For the text-containing cell, return its midpoint in (X, Y) coordinate format. 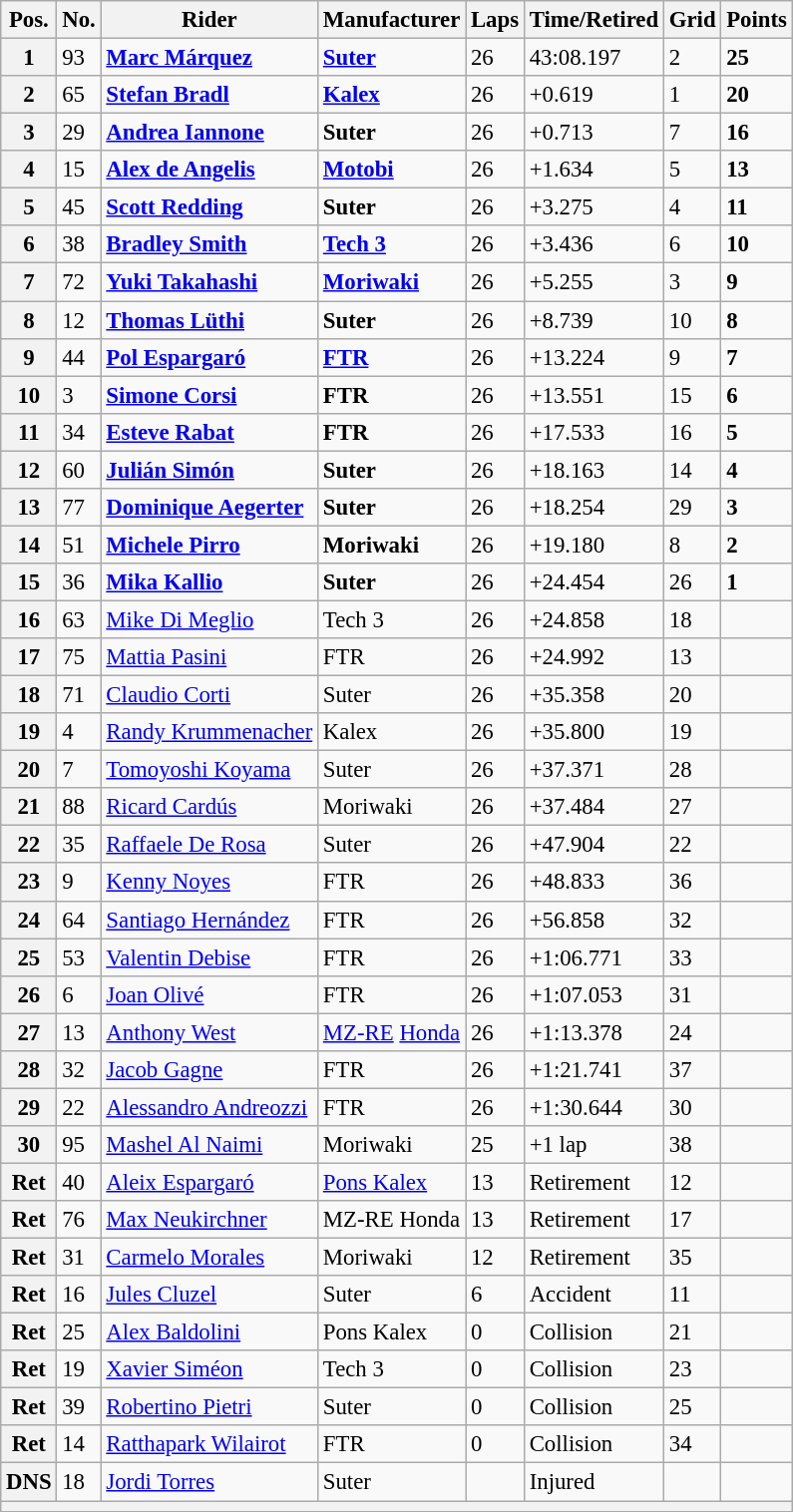
93 (79, 58)
+18.163 (594, 470)
64 (79, 920)
DNS (29, 1482)
+1:07.053 (594, 994)
72 (79, 282)
+18.254 (594, 508)
+56.858 (594, 920)
Joan Olivé (209, 994)
Rider (209, 20)
Pos. (29, 20)
+35.358 (594, 695)
+37.371 (594, 770)
65 (79, 95)
Mattia Pasini (209, 657)
Kenny Noyes (209, 883)
+13.551 (594, 395)
88 (79, 807)
Mashel Al Naimi (209, 1145)
43:08.197 (594, 58)
53 (79, 957)
Time/Retired (594, 20)
+1:21.741 (594, 1070)
Raffaele De Rosa (209, 845)
Tomoyoshi Koyama (209, 770)
63 (79, 619)
+0.713 (594, 133)
Santiago Hernández (209, 920)
Carmelo Morales (209, 1258)
Bradley Smith (209, 244)
+3.275 (594, 207)
+47.904 (594, 845)
Alex de Angelis (209, 170)
+1:30.644 (594, 1107)
+24.858 (594, 619)
+24.992 (594, 657)
+1.634 (594, 170)
+1:13.378 (594, 1032)
Thomas Lüthi (209, 320)
Andrea Iannone (209, 133)
Scott Redding (209, 207)
Esteve Rabat (209, 432)
+37.484 (594, 807)
No. (79, 20)
60 (79, 470)
Simone Corsi (209, 395)
Ratthapark Wilairot (209, 1445)
75 (79, 657)
76 (79, 1220)
Laps (495, 20)
Anthony West (209, 1032)
Stefan Bradl (209, 95)
+5.255 (594, 282)
Julián Simón (209, 470)
+24.454 (594, 582)
40 (79, 1182)
39 (79, 1407)
Yuki Takahashi (209, 282)
Mike Di Meglio (209, 619)
Max Neukirchner (209, 1220)
Pol Espargaró (209, 357)
Injured (594, 1482)
+1:06.771 (594, 957)
Motobi (392, 170)
+17.533 (594, 432)
+35.800 (594, 732)
Claudio Corti (209, 695)
51 (79, 545)
Michele Pirro (209, 545)
+8.739 (594, 320)
33 (692, 957)
Marc Márquez (209, 58)
37 (692, 1070)
Manufacturer (392, 20)
Xavier Siméon (209, 1369)
71 (79, 695)
45 (79, 207)
Accident (594, 1295)
Dominique Aegerter (209, 508)
Robertino Pietri (209, 1407)
+3.436 (594, 244)
Ricard Cardús (209, 807)
Jules Cluzel (209, 1295)
+48.833 (594, 883)
Mika Kallio (209, 582)
+0.619 (594, 95)
Jacob Gagne (209, 1070)
Randy Krummenacher (209, 732)
44 (79, 357)
+1 lap (594, 1145)
Aleix Espargaró (209, 1182)
77 (79, 508)
Points (756, 20)
Alessandro Andreozzi (209, 1107)
+13.224 (594, 357)
Alex Baldolini (209, 1332)
Grid (692, 20)
Valentin Debise (209, 957)
+19.180 (594, 545)
Jordi Torres (209, 1482)
95 (79, 1145)
